Locate the cell with the specified text and output its (x, y) center coordinate. 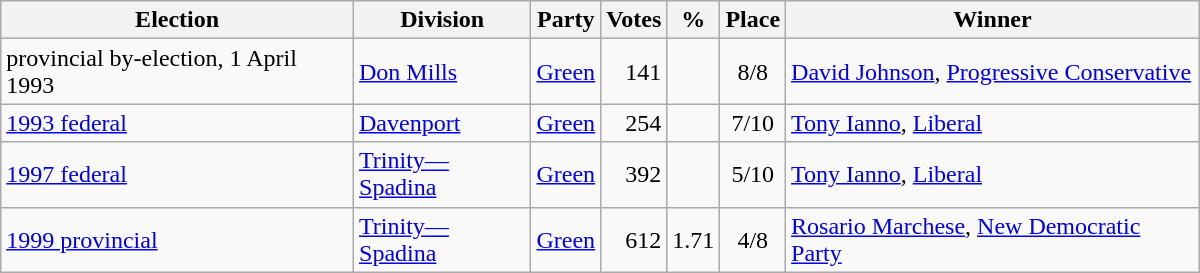
Division (442, 20)
8/8 (753, 72)
Place (753, 20)
Votes (634, 20)
5/10 (753, 174)
1993 federal (178, 123)
254 (634, 123)
Party (566, 20)
Rosario Marchese, New Democratic Party (993, 240)
392 (634, 174)
provincial by-election, 1 April 1993 (178, 72)
% (694, 20)
Davenport (442, 123)
1999 provincial (178, 240)
1.71 (694, 240)
1997 federal (178, 174)
4/8 (753, 240)
612 (634, 240)
David Johnson, Progressive Conservative (993, 72)
Election (178, 20)
141 (634, 72)
Winner (993, 20)
Don Mills (442, 72)
7/10 (753, 123)
